Return (x, y) of the center of cell containing provided text 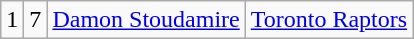
Damon Stoudamire (146, 20)
7 (36, 20)
Toronto Raptors (328, 20)
1 (12, 20)
